Scan for the cell matching the given text and deliver its (X, Y) coordinate at center. 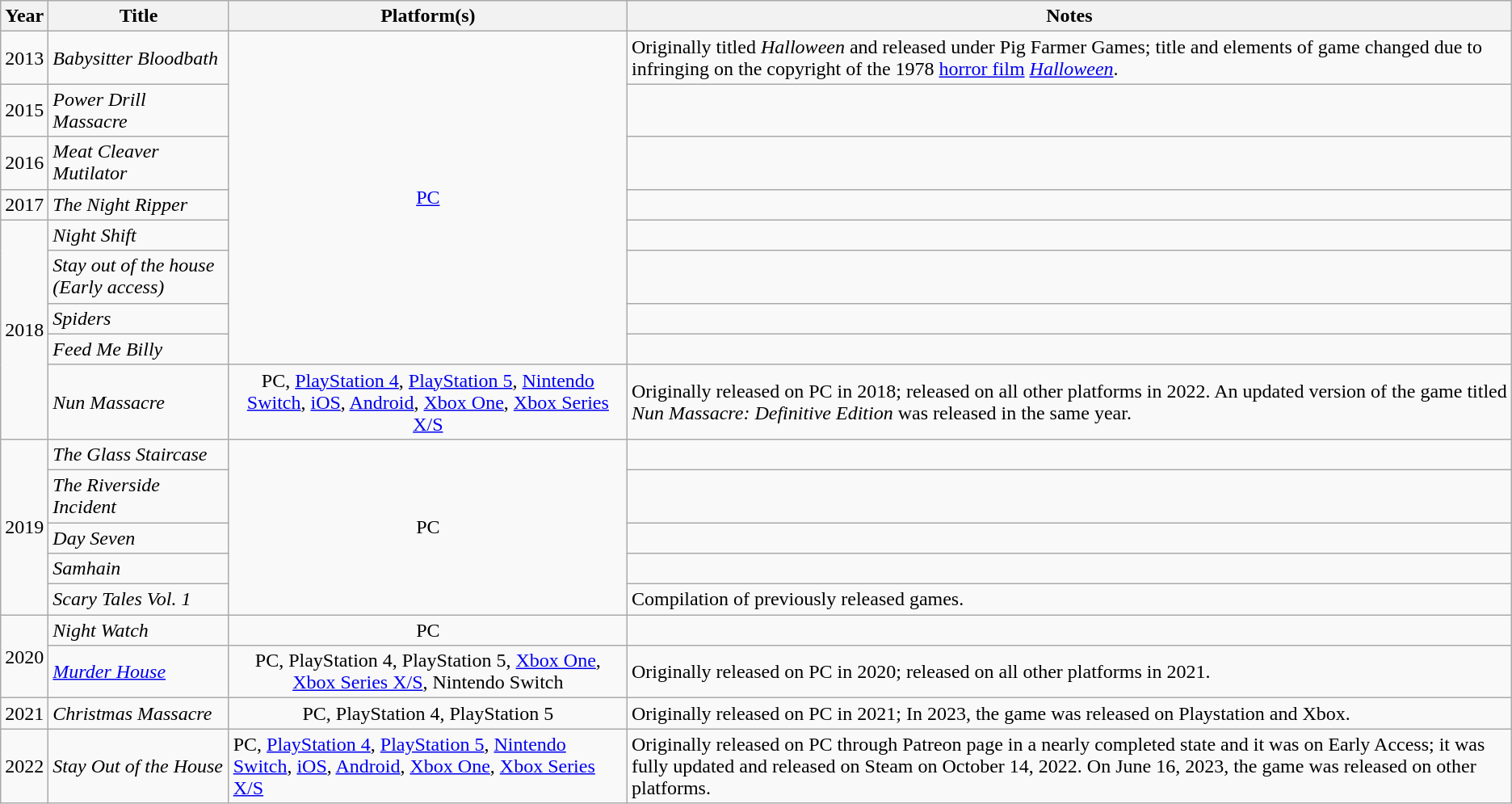
2019 (24, 527)
Title (139, 16)
Night Shift (139, 235)
2022 (24, 766)
2021 (24, 713)
Stay Out of the House (139, 766)
Platform(s) (428, 16)
Samhain (139, 569)
2020 (24, 656)
Scary Tales Vol. 1 (139, 600)
PC, PlayStation 4, PlayStation 5 (428, 713)
Nun Massacre (139, 402)
Christmas Massacre (139, 713)
2016 (24, 163)
Power Drill Massacre (139, 110)
Originally released on PC in 2021; In 2023, the game was released on Playstation and Xbox. (1069, 713)
Year (24, 16)
Spiders (139, 318)
PC, PlayStation 4, PlayStation 5, Xbox One, Xbox Series X/S, Nintendo Switch (428, 672)
Notes (1069, 16)
2017 (24, 204)
Murder House (139, 672)
Feed Me Billy (139, 349)
The Night Ripper (139, 204)
The Riverside Incident (139, 496)
Meat Cleaver Mutilator (139, 163)
2018 (24, 330)
Stay out of the house (Early access) (139, 276)
Compilation of previously released games. (1069, 600)
Originally released on PC in 2020; released on all other platforms in 2021. (1069, 672)
Babysitter Bloodbath (139, 58)
The Glass Staircase (139, 454)
Day Seven (139, 537)
2015 (24, 110)
Night Watch (139, 630)
2013 (24, 58)
